Output the (X, Y) coordinate of the center of the cell containing the given text.  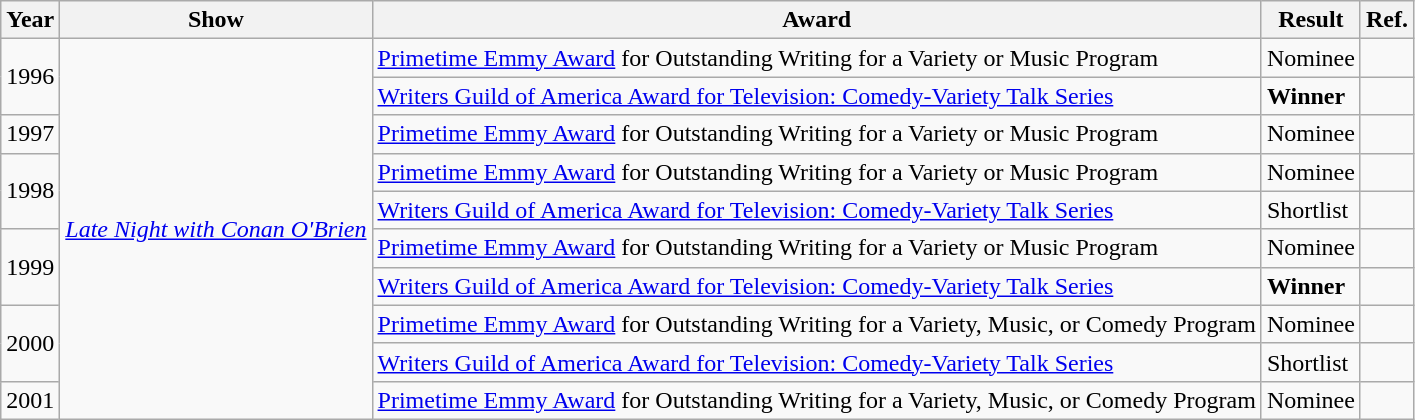
Ref. (1386, 20)
Show (216, 20)
Late Night with Conan O'Brien (216, 230)
1997 (30, 134)
Award (816, 20)
1998 (30, 191)
2000 (30, 343)
1999 (30, 267)
Result (1310, 20)
Year (30, 20)
2001 (30, 400)
1996 (30, 77)
